Determine the [x, y] coordinate at the center of the cell enclosing the given text.  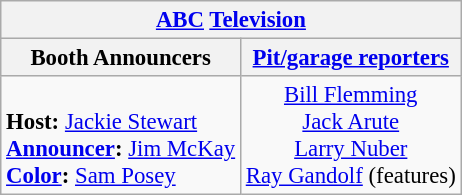
ABC Television [231, 20]
Host: Jackie Stewart Announcer: Jim McKay Color: Sam Posey [121, 136]
Bill FlemmingJack AruteLarry NuberRay Gandolf (features) [350, 136]
Booth Announcers [121, 58]
Pit/garage reporters [350, 58]
